For the text-containing cell, return its midpoint in (X, Y) coordinate format. 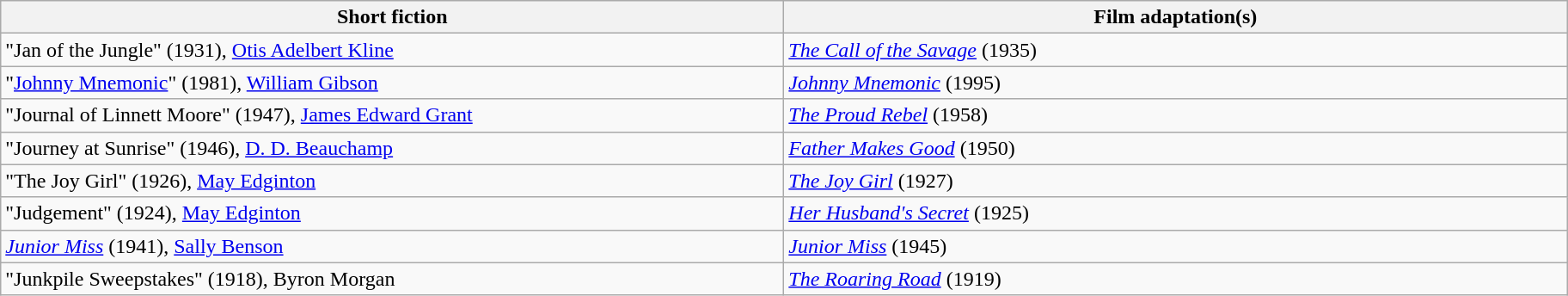
Her Husband's Secret (1925) (1176, 213)
"The Joy Girl" (1926), May Edginton (392, 181)
Junior Miss (1941), Sally Benson (392, 246)
"Jan of the Jungle" (1931), Otis Adelbert Kline (392, 50)
"Junkpile Sweepstakes" (1918), Byron Morgan (392, 279)
Johnny Mnemonic (1995) (1176, 83)
Short fiction (392, 17)
"Journal of Linnett Moore" (1947), James Edward Grant (392, 115)
Father Makes Good (1950) (1176, 148)
The Call of the Savage (1935) (1176, 50)
Junior Miss (1945) (1176, 246)
"Johnny Mnemonic" (1981), William Gibson (392, 83)
"Journey at Sunrise" (1946), D. D. Beauchamp (392, 148)
Film adaptation(s) (1176, 17)
The Proud Rebel (1958) (1176, 115)
The Roaring Road (1919) (1176, 279)
"Judgement" (1924), May Edginton (392, 213)
The Joy Girl (1927) (1176, 181)
